Extract the [x, y] coordinate from the center of the cell holding the provided text.  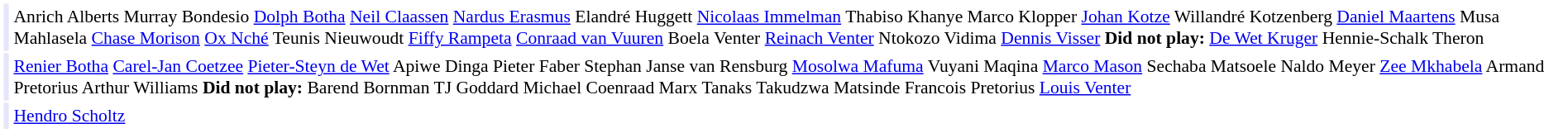
Hendro Scholtz [788, 116]
